Determine the [X, Y] coordinate at the center of the cell enclosing the given text.  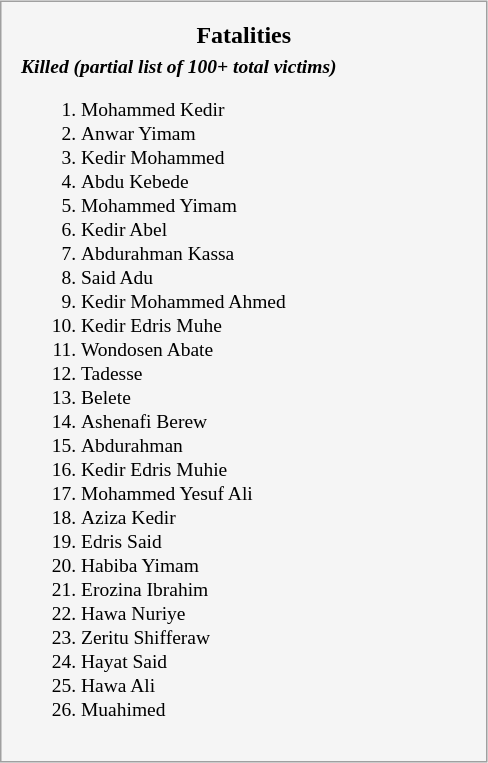
Fatalities [244, 35]
